Locate the cell with the specified text and output its (x, y) center coordinate. 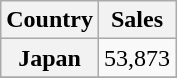
Japan (50, 58)
53,873 (136, 58)
Country (50, 20)
Sales (136, 20)
